Output the (X, Y) coordinate of the center of the cell containing the given text.  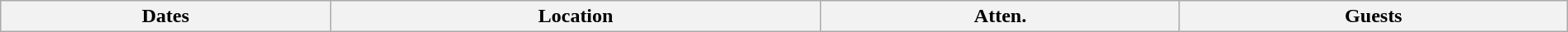
Atten. (1001, 16)
Guests (1373, 16)
Location (576, 16)
Dates (165, 16)
